Identify which cell holds the provided text, then report its (X, Y) central coordinate. 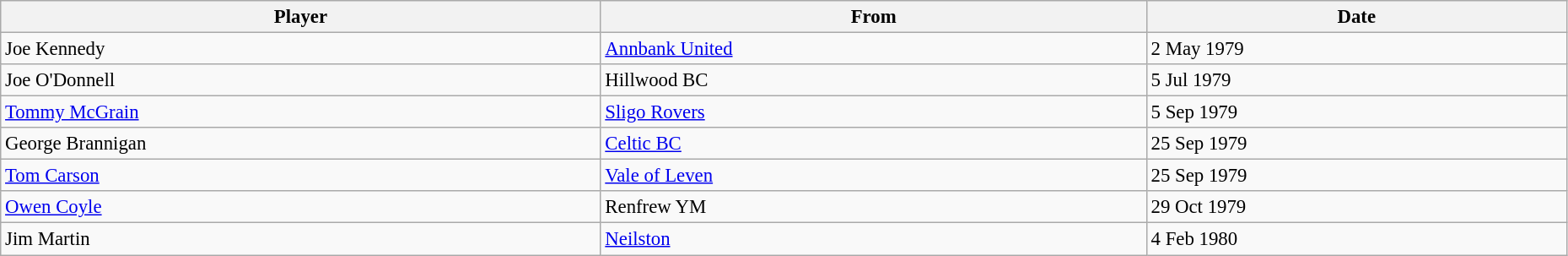
Tom Carson (300, 176)
Celtic BC (874, 144)
George Brannigan (300, 144)
5 Jul 1979 (1356, 80)
Tommy McGrain (300, 112)
From (874, 17)
Hillwood BC (874, 80)
Joe O'Donnell (300, 80)
Joe Kennedy (300, 49)
Renfrew YM (874, 207)
Sligo Rovers (874, 112)
Annbank United (874, 49)
Jim Martin (300, 239)
Vale of Leven (874, 176)
Owen Coyle (300, 207)
Player (300, 17)
5 Sep 1979 (1356, 112)
2 May 1979 (1356, 49)
Date (1356, 17)
Neilston (874, 239)
29 Oct 1979 (1356, 207)
4 Feb 1980 (1356, 239)
